Return the [x, y] coordinate for the center point of the cell that contains the specified text.  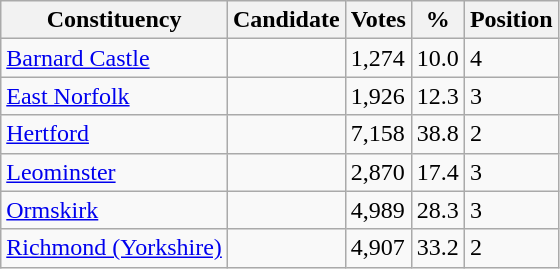
4,989 [378, 210]
7,158 [378, 134]
Richmond (Yorkshire) [114, 248]
28.3 [438, 210]
Ormskirk [114, 210]
4,907 [378, 248]
1,926 [378, 96]
10.0 [438, 58]
2,870 [378, 172]
Candidate [286, 20]
12.3 [438, 96]
Votes [378, 20]
Constituency [114, 20]
17.4 [438, 172]
Barnard Castle [114, 58]
East Norfolk [114, 96]
Leominster [114, 172]
% [438, 20]
33.2 [438, 248]
Position [511, 20]
Hertford [114, 134]
4 [511, 58]
38.8 [438, 134]
1,274 [378, 58]
